From the cell containing the given text, extract its center point as [x, y] coordinate. 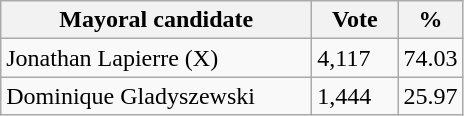
Jonathan Lapierre (X) [156, 58]
4,117 [355, 58]
% [430, 20]
Dominique Gladyszewski [156, 96]
Vote [355, 20]
25.97 [430, 96]
1,444 [355, 96]
74.03 [430, 58]
Mayoral candidate [156, 20]
